Capture the cell that displays the provided text and extract its [X, Y] central coordinate. 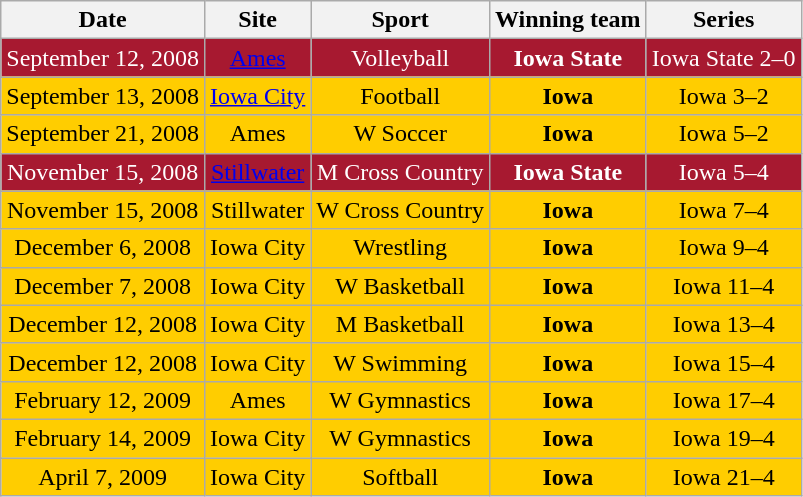
February 12, 2009 [103, 400]
Iowa 15–4 [724, 362]
W Basketball [400, 286]
W Cross Country [400, 210]
September 21, 2008 [103, 134]
Series [724, 20]
Winning team [568, 20]
Iowa 13–4 [724, 324]
Site [257, 20]
Iowa State 2–0 [724, 58]
Iowa 5–4 [724, 172]
December 7, 2008 [103, 286]
W Soccer [400, 134]
Volleyball [400, 58]
W Swimming [400, 362]
Iowa 9–4 [724, 248]
Sport [400, 20]
September 13, 2008 [103, 96]
M Basketball [400, 324]
M Cross Country [400, 172]
Iowa 21–4 [724, 477]
Softball [400, 477]
Iowa 17–4 [724, 400]
Iowa 7–4 [724, 210]
Iowa 5–2 [724, 134]
Football [400, 96]
Iowa 19–4 [724, 438]
December 6, 2008 [103, 248]
Wrestling [400, 248]
September 12, 2008 [103, 58]
February 14, 2009 [103, 438]
Date [103, 20]
Iowa 3–2 [724, 96]
Iowa 11–4 [724, 286]
April 7, 2009 [103, 477]
